Search for the cell housing the specified text and yield its [x, y] center coordinate. 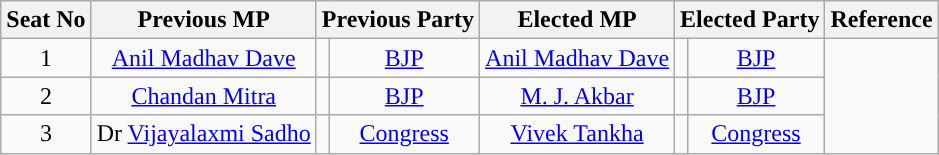
Previous Party [398, 20]
Elected MP [578, 20]
2 [46, 96]
Previous MP [204, 20]
Vivek Tankha [578, 134]
M. J. Akbar [578, 96]
Dr Vijayalaxmi Sadho [204, 134]
1 [46, 58]
Elected Party [750, 20]
3 [46, 134]
Reference [882, 20]
Chandan Mitra [204, 96]
Seat No [46, 20]
